Determine the [X, Y] coordinate at the center of the cell enclosing the given text.  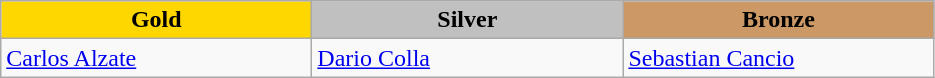
Silver [468, 20]
Bronze [778, 20]
Carlos Alzate [156, 58]
Dario Colla [468, 58]
Gold [156, 20]
Sebastian Cancio [778, 58]
